Return the [x, y] coordinate for the center point of the cell that contains the specified text.  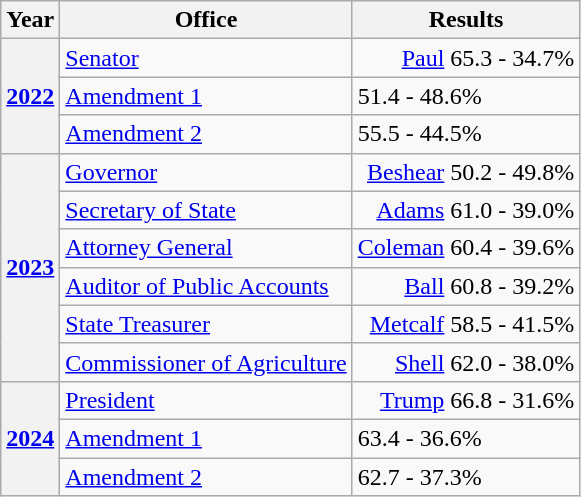
2024 [30, 438]
Adams 61.0 - 39.0% [466, 210]
Senator [206, 58]
2022 [30, 96]
Attorney General [206, 248]
Beshear 50.2 - 49.8% [466, 172]
State Treasurer [206, 324]
President [206, 400]
Secretary of State [206, 210]
51.4 - 48.6% [466, 96]
62.7 - 37.3% [466, 477]
55.5 - 44.5% [466, 134]
Trump 66.8 - 31.6% [466, 400]
63.4 - 36.6% [466, 438]
Commissioner of Agriculture [206, 362]
Paul 65.3 - 34.7% [466, 58]
2023 [30, 267]
Governor [206, 172]
Results [466, 20]
Ball 60.8 - 39.2% [466, 286]
Office [206, 20]
Coleman 60.4 - 39.6% [466, 248]
Metcalf 58.5 - 41.5% [466, 324]
Shell 62.0 - 38.0% [466, 362]
Auditor of Public Accounts [206, 286]
Year [30, 20]
